Return the [X, Y] coordinate for the center point of the cell that contains the specified text.  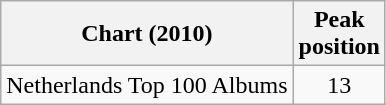
Netherlands Top 100 Albums [147, 85]
Chart (2010) [147, 34]
13 [339, 85]
Peakposition [339, 34]
